Return the [X, Y] coordinate for the center point of the cell that contains the specified text.  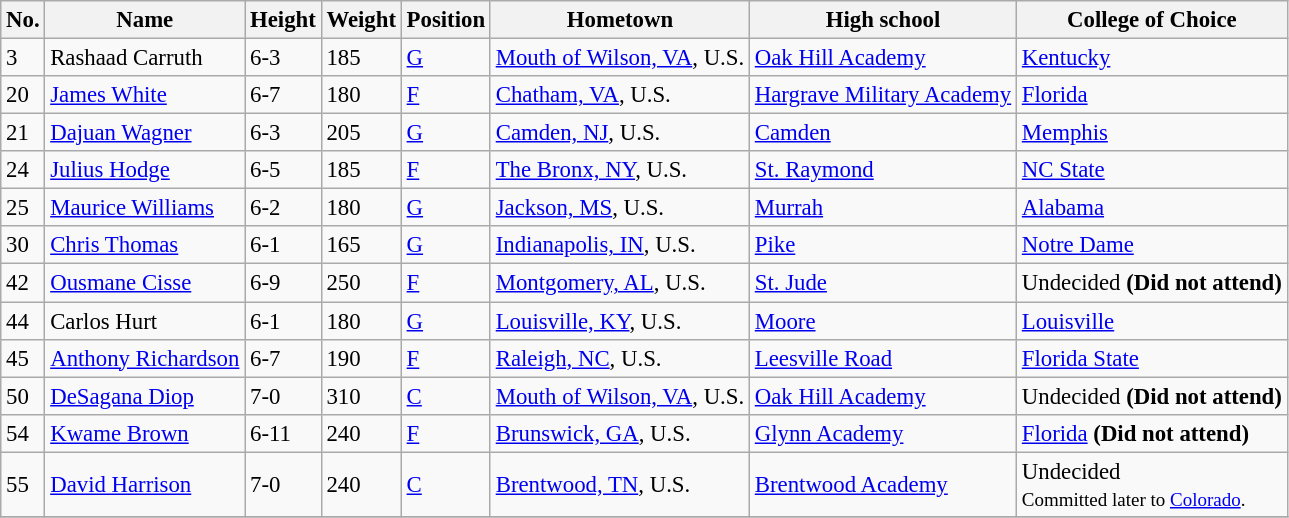
25 [23, 208]
College of Choice [1152, 20]
Brentwood Academy [882, 484]
24 [23, 170]
Glynn Academy [882, 433]
6-9 [283, 283]
42 [23, 283]
205 [361, 133]
Camden, NJ, U.S. [620, 133]
UndecidedCommitted later to Colorado. [1152, 484]
Pike [882, 245]
Brentwood, TN, U.S. [620, 484]
Julius Hodge [145, 170]
44 [23, 321]
Anthony Richardson [145, 358]
Rashaad Carruth [145, 58]
45 [23, 358]
St. Raymond [882, 170]
6-5 [283, 170]
Brunswick, GA, U.S. [620, 433]
Florida (Did not attend) [1152, 433]
Notre Dame [1152, 245]
21 [23, 133]
6-2 [283, 208]
The Bronx, NY, U.S. [620, 170]
Name [145, 20]
250 [361, 283]
55 [23, 484]
Jackson, MS, U.S. [620, 208]
St. Jude [882, 283]
Position [446, 20]
6-11 [283, 433]
Dajuan Wagner [145, 133]
Camden [882, 133]
NC State [1152, 170]
Chatham, VA, U.S. [620, 95]
Carlos Hurt [145, 321]
54 [23, 433]
Raleigh, NC, U.S. [620, 358]
Florida [1152, 95]
50 [23, 396]
310 [361, 396]
Weight [361, 20]
Leesville Road [882, 358]
Moore [882, 321]
190 [361, 358]
Kwame Brown [145, 433]
3 [23, 58]
Hargrave Military Academy [882, 95]
Chris Thomas [145, 245]
Florida State [1152, 358]
Hometown [620, 20]
Ousmane Cisse [145, 283]
Alabama [1152, 208]
Montgomery, AL, U.S. [620, 283]
Memphis [1152, 133]
Height [283, 20]
James White [145, 95]
20 [23, 95]
High school [882, 20]
David Harrison [145, 484]
30 [23, 245]
No. [23, 20]
Louisville [1152, 321]
Indianapolis, IN, U.S. [620, 245]
DeSagana Diop [145, 396]
Murrah [882, 208]
Maurice Williams [145, 208]
165 [361, 245]
Kentucky [1152, 58]
Louisville, KY, U.S. [620, 321]
